Capture the cell that displays the provided text and extract its (X, Y) central coordinate. 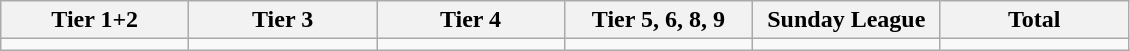
Tier 4 (471, 20)
Tier 3 (283, 20)
Sunday League (846, 20)
Total (1034, 20)
Tier 5, 6, 8, 9 (658, 20)
Tier 1+2 (95, 20)
